Determine the (X, Y) coordinate at the center of the cell enclosing the given text.  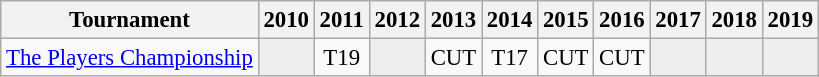
2017 (678, 20)
2014 (510, 20)
T19 (342, 58)
2018 (734, 20)
2019 (790, 20)
2012 (397, 20)
2016 (622, 20)
The Players Championship (130, 58)
2010 (286, 20)
T17 (510, 58)
2013 (453, 20)
Tournament (130, 20)
2011 (342, 20)
2015 (566, 20)
